Locate the cell with the specified text and output its (x, y) center coordinate. 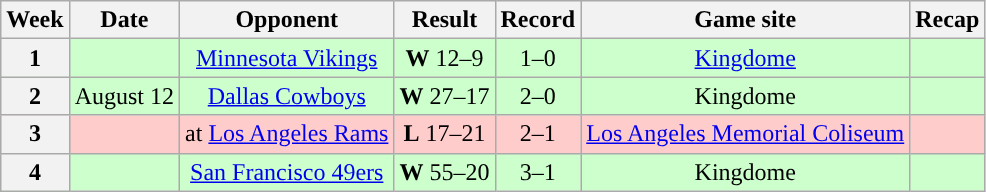
2–1 (538, 134)
W 27–17 (444, 96)
San Francisco 49ers (287, 172)
3 (35, 134)
1 (35, 58)
3–1 (538, 172)
W 55–20 (444, 172)
Los Angeles Memorial Coliseum (746, 134)
W 12–9 (444, 58)
Date (124, 20)
1–0 (538, 58)
Opponent (287, 20)
Record (538, 20)
2 (35, 96)
L 17–21 (444, 134)
Week (35, 20)
August 12 (124, 96)
4 (35, 172)
2–0 (538, 96)
Recap (948, 20)
Result (444, 20)
Minnesota Vikings (287, 58)
at Los Angeles Rams (287, 134)
Dallas Cowboys (287, 96)
Game site (746, 20)
